Identify which cell holds the provided text, then report its (x, y) central coordinate. 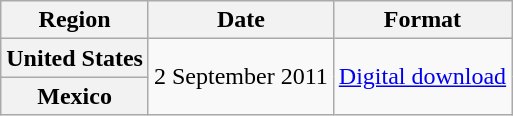
Mexico (75, 96)
Region (75, 20)
United States (75, 58)
2 September 2011 (240, 77)
Date (240, 20)
Format (422, 20)
Digital download (422, 77)
